Find where the given text appears and provide that cell's center as (x, y) coordinate. 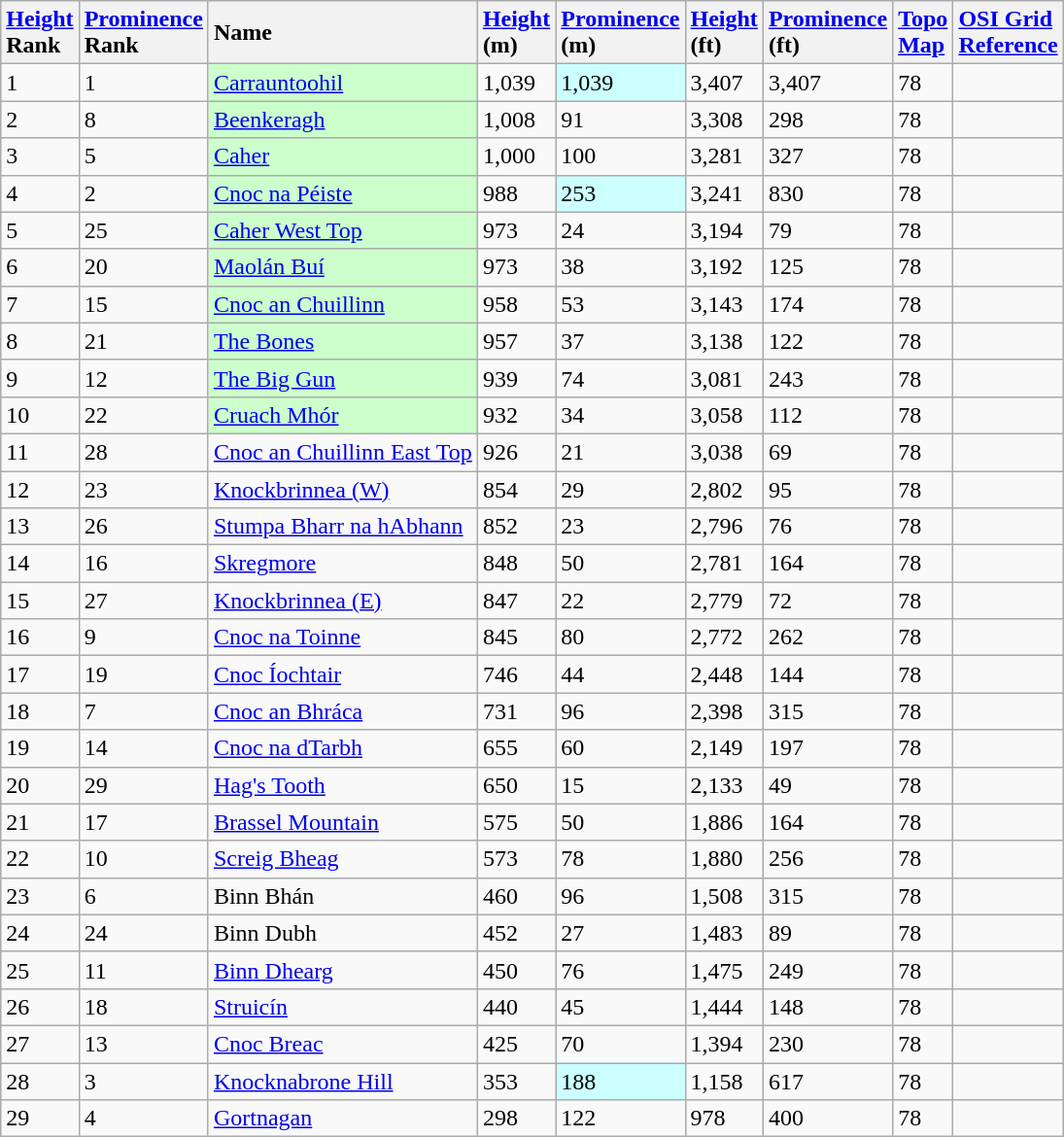
80 (620, 637)
Stumpa Bharr na hAbhann (342, 527)
988 (516, 193)
2,802 (724, 489)
978 (724, 1119)
Brassel Mountain (342, 822)
731 (516, 711)
440 (516, 1007)
353 (516, 1082)
3,192 (724, 267)
400 (828, 1119)
3,143 (724, 304)
Hag's Tooth (342, 785)
OSI GridReference (1009, 33)
53 (620, 304)
460 (516, 896)
Prominence(m) (620, 33)
256 (828, 859)
2,398 (724, 711)
Beenkeragh (342, 120)
Skregmore (342, 564)
Binn Bhán (342, 896)
2,772 (724, 637)
79 (828, 230)
1,394 (724, 1044)
230 (828, 1044)
847 (516, 601)
Cnoc na dTarbh (342, 748)
38 (620, 267)
3,081 (724, 378)
1,158 (724, 1082)
100 (620, 156)
60 (620, 748)
3,241 (724, 193)
91 (620, 120)
2,796 (724, 527)
74 (620, 378)
253 (620, 193)
Binn Dhearg (342, 970)
2,781 (724, 564)
TopoMap (923, 33)
573 (516, 859)
Caher (342, 156)
655 (516, 748)
Binn Dubh (342, 933)
89 (828, 933)
830 (828, 193)
746 (516, 674)
452 (516, 933)
Screig Bheag (342, 859)
45 (620, 1007)
34 (620, 415)
249 (828, 970)
262 (828, 637)
72 (828, 601)
1,475 (724, 970)
144 (828, 674)
1,508 (724, 896)
650 (516, 785)
845 (516, 637)
3,138 (724, 341)
848 (516, 564)
Struicín (342, 1007)
854 (516, 489)
2,133 (724, 785)
3,194 (724, 230)
Name (342, 33)
243 (828, 378)
327 (828, 156)
852 (516, 527)
Cnoc an Bhráca (342, 711)
958 (516, 304)
3,058 (724, 415)
425 (516, 1044)
Gortnagan (342, 1119)
Cnoc Breac (342, 1044)
2,448 (724, 674)
Carrauntoohil (342, 83)
112 (828, 415)
Knockbrinnea (W) (342, 489)
Cnoc Íochtair (342, 674)
70 (620, 1044)
Cnoc an Chuillinn (342, 304)
Prominence(ft) (828, 33)
1,008 (516, 120)
Height(ft) (724, 33)
The Big Gun (342, 378)
Cnoc an Chuillinn East Top (342, 452)
575 (516, 822)
1,483 (724, 933)
188 (620, 1082)
3,281 (724, 156)
2,779 (724, 601)
148 (828, 1007)
ProminenceRank (144, 33)
3,038 (724, 452)
3,308 (724, 120)
Cruach Mhór (342, 415)
Caher West Top (342, 230)
926 (516, 452)
Knockbrinnea (E) (342, 601)
617 (828, 1082)
1,000 (516, 156)
Maolán Buí (342, 267)
939 (516, 378)
Cnoc na Péiste (342, 193)
HeightRank (40, 33)
197 (828, 748)
37 (620, 341)
44 (620, 674)
1,880 (724, 859)
174 (828, 304)
95 (828, 489)
1,886 (724, 822)
69 (828, 452)
The Bones (342, 341)
932 (516, 415)
125 (828, 267)
Height(m) (516, 33)
1,444 (724, 1007)
Cnoc na Toinne (342, 637)
2,149 (724, 748)
Knocknabrone Hill (342, 1082)
49 (828, 785)
450 (516, 970)
957 (516, 341)
